Identify which cell holds the provided text, then report its (x, y) central coordinate. 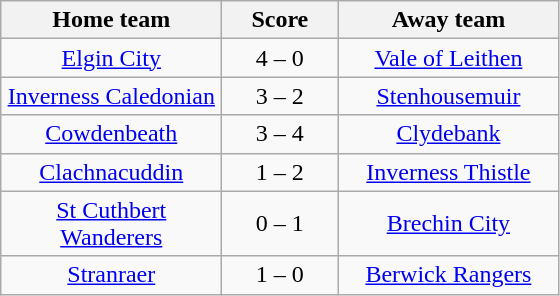
Stranraer (112, 275)
0 – 1 (280, 224)
Home team (112, 20)
Away team (448, 20)
Cowdenbeath (112, 134)
Score (280, 20)
4 – 0 (280, 58)
3 – 4 (280, 134)
Inverness Thistle (448, 172)
Inverness Caledonian (112, 96)
Clachnacuddin (112, 172)
Elgin City (112, 58)
Stenhousemuir (448, 96)
Berwick Rangers (448, 275)
Brechin City (448, 224)
Vale of Leithen (448, 58)
Clydebank (448, 134)
St Cuthbert Wanderers (112, 224)
1 – 0 (280, 275)
3 – 2 (280, 96)
1 – 2 (280, 172)
